Extract the [x, y] coordinate from the center of the cell holding the provided text.  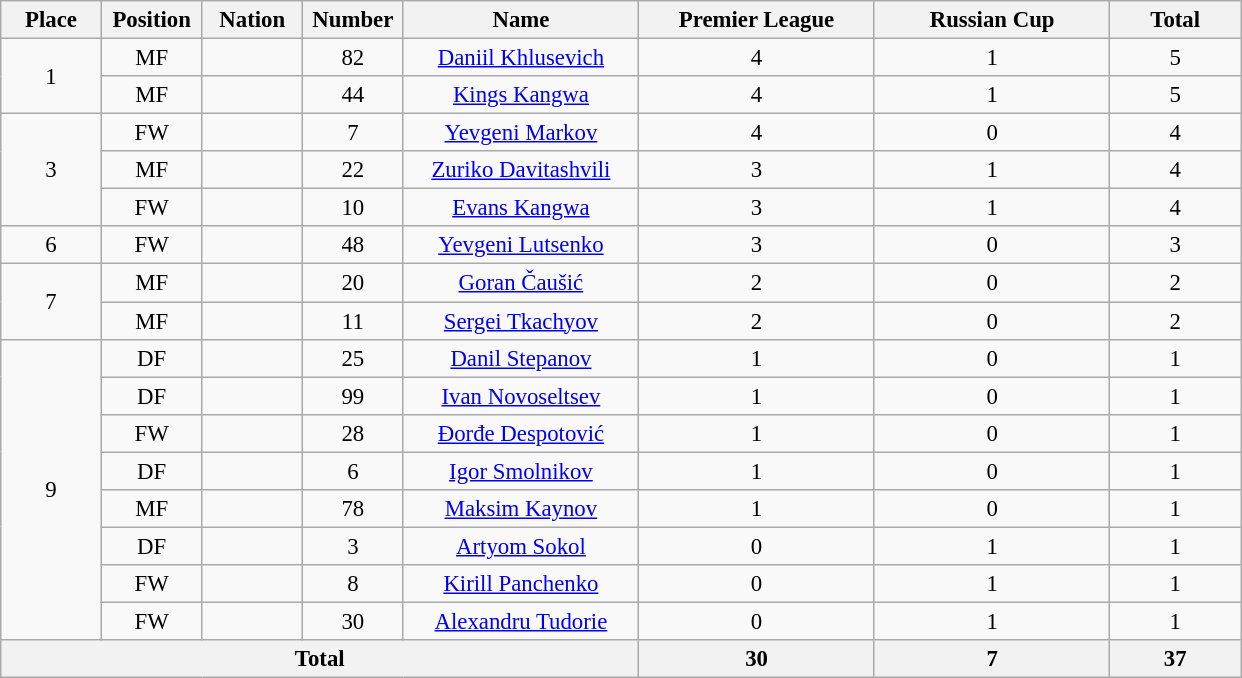
Evans Kangwa [521, 208]
99 [354, 396]
Zuriko Davitashvili [521, 170]
48 [354, 245]
Artyom Sokol [521, 546]
28 [354, 433]
Name [521, 20]
Goran Čaušić [521, 283]
Danil Stepanov [521, 358]
Number [354, 20]
22 [354, 170]
Sergei Tkachyov [521, 321]
11 [354, 321]
Daniil Khlusevich [521, 58]
Yevgeni Lutsenko [521, 245]
25 [354, 358]
Alexandru Tudorie [521, 621]
Place [52, 20]
9 [52, 490]
82 [354, 58]
8 [354, 584]
Igor Smolnikov [521, 471]
Kirill Panchenko [521, 584]
20 [354, 283]
Ivan Novoseltsev [521, 396]
Đorđe Despotović [521, 433]
37 [1176, 659]
Russian Cup [992, 20]
78 [354, 509]
Yevgeni Markov [521, 133]
Maksim Kaynov [521, 509]
Premier League [757, 20]
10 [354, 208]
44 [354, 95]
Kings Kangwa [521, 95]
Position [152, 20]
Nation [252, 20]
